From the cell containing the given text, extract its center point as (X, Y) coordinate. 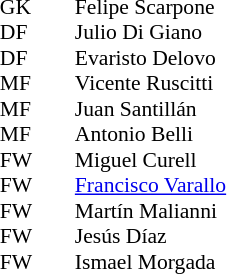
Antonio Belli (150, 135)
Vicente Ruscitti (150, 83)
Julio Di Giano (150, 33)
Miguel Curell (150, 160)
Francisco Varallo (150, 185)
Evaristo Delovo (150, 58)
Martín Malianni (150, 211)
Jesús Díaz (150, 237)
Juan Santillán (150, 109)
